Detect which cell encompasses the target text, then output its (x, y) center coordinate. 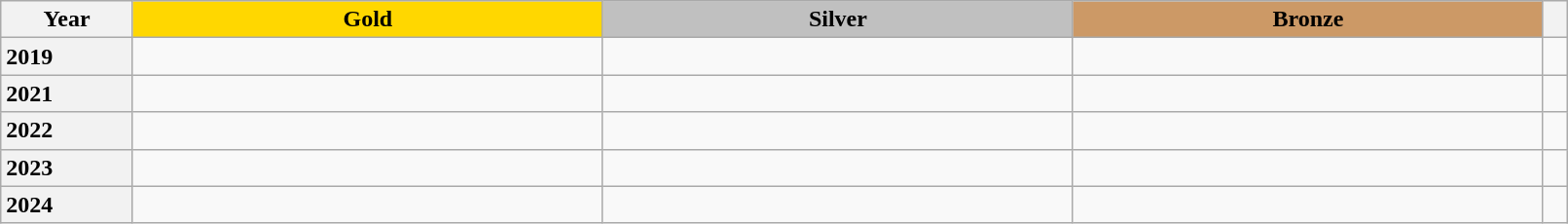
2023 (67, 168)
2021 (67, 93)
Year (67, 19)
2019 (67, 56)
Gold (368, 19)
Silver (837, 19)
2022 (67, 131)
2024 (67, 205)
Bronze (1308, 19)
